For the text-containing cell, return its midpoint in (X, Y) coordinate format. 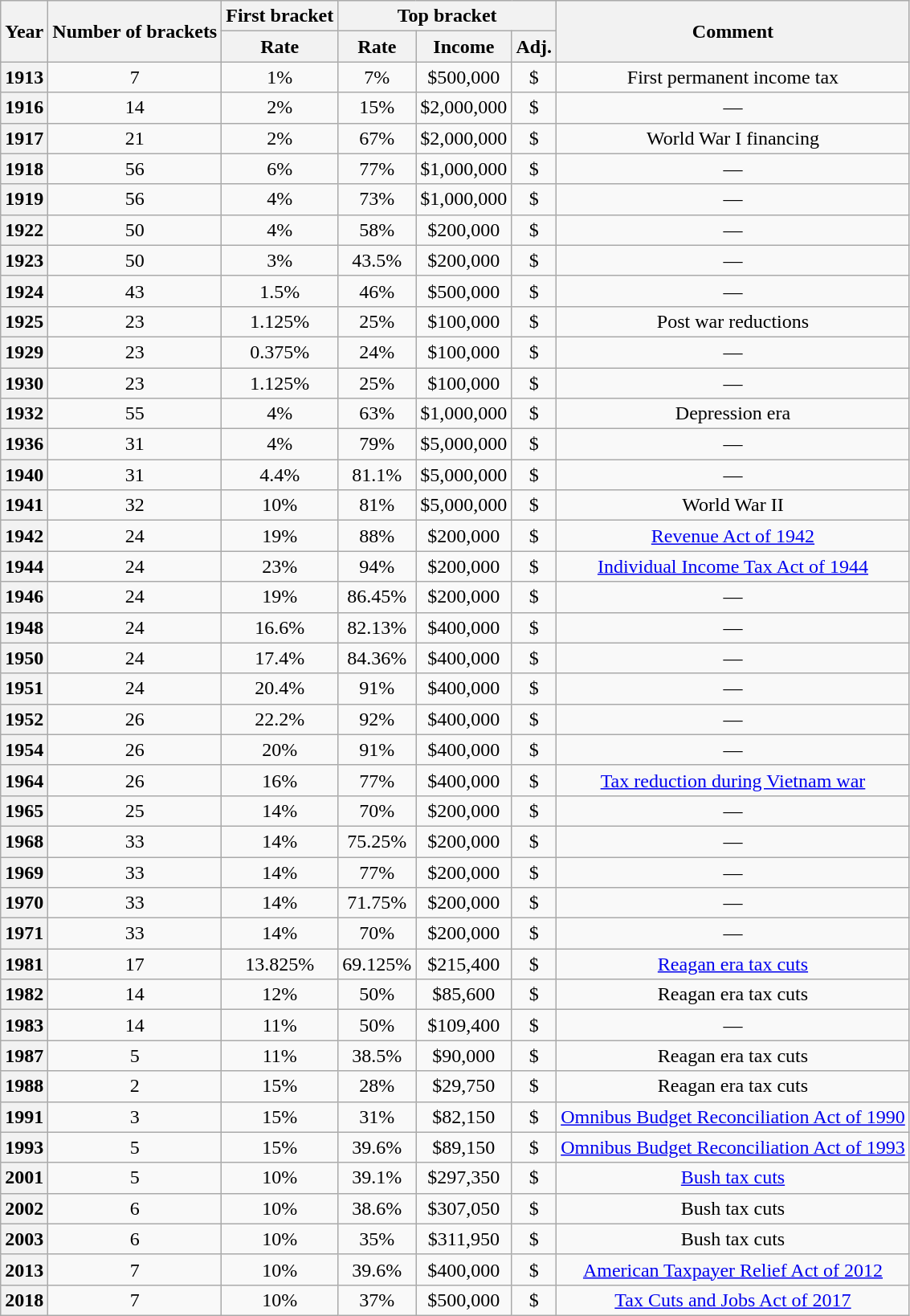
1942 (24, 536)
94% (377, 566)
World War I financing (733, 138)
24% (377, 352)
1981 (24, 964)
69.125% (377, 964)
1948 (24, 627)
6% (280, 169)
$297,350 (464, 1178)
71.75% (377, 903)
75.25% (377, 841)
67% (377, 138)
1936 (24, 444)
$29,750 (464, 1086)
82.13% (377, 627)
1930 (24, 383)
Omnibus Budget Reconciliation Act of 1990 (733, 1117)
17 (135, 964)
Tax reduction during Vietnam war (733, 780)
1968 (24, 841)
55 (135, 414)
16% (280, 780)
1991 (24, 1117)
1969 (24, 872)
92% (377, 719)
39.1% (377, 1178)
2001 (24, 1178)
1988 (24, 1086)
$82,150 (464, 1117)
2 (135, 1086)
Revenue Act of 1942 (733, 536)
12% (280, 995)
Top bracket (447, 16)
3 (135, 1117)
1925 (24, 321)
38.5% (377, 1056)
1944 (24, 566)
First bracket (280, 16)
81% (377, 505)
35% (377, 1239)
1922 (24, 230)
31% (377, 1117)
1965 (24, 811)
1932 (24, 414)
1941 (24, 505)
25 (135, 811)
2018 (24, 1300)
Income (464, 47)
79% (377, 444)
$89,150 (464, 1147)
28% (377, 1086)
0.375% (280, 352)
37% (377, 1300)
1946 (24, 597)
First permanent income tax (733, 77)
1918 (24, 169)
1913 (24, 77)
$85,600 (464, 995)
1917 (24, 138)
1951 (24, 689)
22.2% (280, 719)
1% (280, 77)
86.45% (377, 597)
1971 (24, 934)
20.4% (280, 689)
1919 (24, 199)
1.5% (280, 291)
$90,000 (464, 1056)
23% (280, 566)
1954 (24, 750)
1987 (24, 1056)
1916 (24, 108)
American Taxpayer Relief Act of 2012 (733, 1269)
7% (377, 77)
Comment (733, 31)
32 (135, 505)
$311,950 (464, 1239)
1982 (24, 995)
17.4% (280, 658)
38.6% (377, 1208)
20% (280, 750)
Year (24, 31)
2002 (24, 1208)
1952 (24, 719)
21 (135, 138)
Post war reductions (733, 321)
1964 (24, 780)
16.6% (280, 627)
1970 (24, 903)
$307,050 (464, 1208)
63% (377, 414)
3% (280, 260)
84.36% (377, 658)
73% (377, 199)
43 (135, 291)
1924 (24, 291)
1929 (24, 352)
Individual Income Tax Act of 1944 (733, 566)
1983 (24, 1025)
Omnibus Budget Reconciliation Act of 1993 (733, 1147)
Depression era (733, 414)
1993 (24, 1147)
13.825% (280, 964)
1923 (24, 260)
2003 (24, 1239)
1940 (24, 475)
World War II (733, 505)
$215,400 (464, 964)
1950 (24, 658)
Tax Cuts and Jobs Act of 2017 (733, 1300)
2013 (24, 1269)
$109,400 (464, 1025)
58% (377, 230)
43.5% (377, 260)
Number of brackets (135, 31)
81.1% (377, 475)
46% (377, 291)
Adj. (534, 47)
4.4% (280, 475)
88% (377, 536)
